Pinpoint the cell where the given text exists, returning its (X, Y) midpoint coordinate. 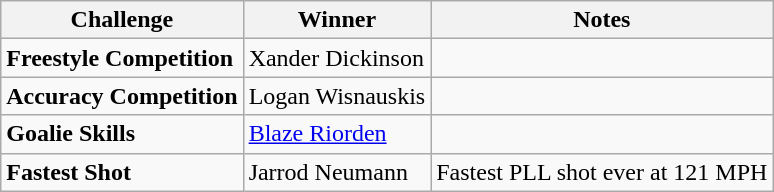
Freestyle Competition (122, 58)
Winner (337, 20)
Fastest PLL shot ever at 121 MPH (602, 172)
Goalie Skills (122, 134)
Logan Wisnauskis (337, 96)
Blaze Riorden (337, 134)
Notes (602, 20)
Fastest Shot (122, 172)
Jarrod Neumann (337, 172)
Xander Dickinson (337, 58)
Challenge (122, 20)
Accuracy Competition (122, 96)
